Return (X, Y) of the center of cell containing provided text 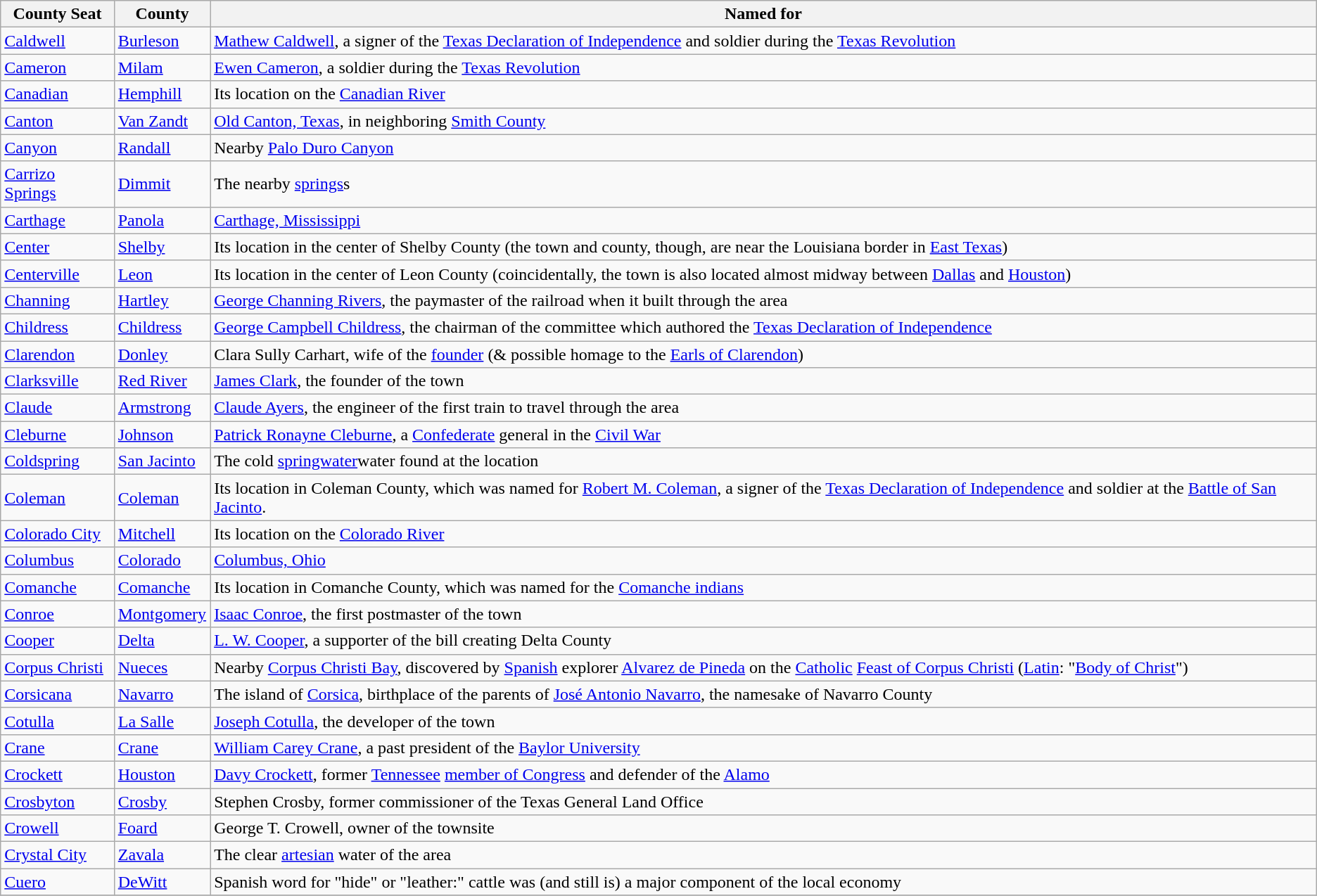
Shelby (162, 247)
Caldwell (58, 41)
Colorado City (58, 534)
Nearby Corpus Christi Bay, discovered by Spanish explorer Alvarez de Pineda on the Catholic Feast of Corpus Christi (Latin: "Body of Christ") (764, 667)
The nearby springss (764, 184)
Cleburne (58, 435)
Old Canton, Texas, in neighboring Smith County (764, 121)
Isaac Conroe, the first postmaster of the town (764, 614)
Crystal City (58, 855)
Claude Ayers, the engineer of the first train to travel through the area (764, 408)
San Jacinto (162, 461)
Cuero (58, 882)
Crowell (58, 828)
Stephen Crosby, former commissioner of the Texas General Land Office (764, 801)
Carthage (58, 220)
Burleson (162, 41)
The island of Corsica, birthplace of the parents of José Antonio Navarro, the namesake of Navarro County (764, 694)
DeWitt (162, 882)
L. W. Cooper, a supporter of the bill creating Delta County (764, 641)
Crosby (162, 801)
Donley (162, 354)
Cameron (58, 68)
Canton (58, 121)
Delta (162, 641)
Colorado (162, 561)
Its location on the Canadian River (764, 94)
George T. Crowell, owner of the townsite (764, 828)
The clear artesian water of the area (764, 855)
Houston (162, 774)
Its location in the center of Shelby County (the town and county, though, are near the Louisiana border in East Texas) (764, 247)
George Channing Rivers, the paymaster of the railroad when it built through the area (764, 300)
Davy Crockett, former Tennessee member of Congress and defender of the Alamo (764, 774)
Canyon (58, 148)
Named for (764, 14)
Cotulla (58, 721)
Armstrong (162, 408)
County Seat (58, 14)
Crockett (58, 774)
Its location in the center of Leon County (coincidentally, the town is also located almost midway between Dallas and Houston) (764, 274)
Clarksville (58, 381)
Panola (162, 220)
Joseph Cotulla, the developer of the town (764, 721)
Corpus Christi (58, 667)
William Carey Crane, a past president of the Baylor University (764, 748)
Red River (162, 381)
Its location in Comanche County, which was named for the Comanche indians (764, 587)
Milam (162, 68)
Ewen Cameron, a soldier during the Texas Revolution (764, 68)
Columbus (58, 561)
Spanish word for "hide" or "leather:" cattle was (and still is) a major component of the local economy (764, 882)
James Clark, the founder of the town (764, 381)
Clarendon (58, 354)
Nueces (162, 667)
Carrizo Springs (58, 184)
Its location on the Colorado River (764, 534)
Cooper (58, 641)
Canadian (58, 94)
The cold springwaterwater found at the location (764, 461)
County (162, 14)
Hemphill (162, 94)
Coldspring (58, 461)
Foard (162, 828)
Centerville (58, 274)
Johnson (162, 435)
La Salle (162, 721)
Zavala (162, 855)
Center (58, 247)
Randall (162, 148)
Van Zandt (162, 121)
Hartley (162, 300)
Corsicana (58, 694)
Mitchell (162, 534)
Claude (58, 408)
George Campbell Childress, the chairman of the committee which authored the Texas Declaration of Independence (764, 327)
Patrick Ronayne Cleburne, a Confederate general in the Civil War (764, 435)
Nearby Palo Duro Canyon (764, 148)
Montgomery (162, 614)
Conroe (58, 614)
Dimmit (162, 184)
Clara Sully Carhart, wife of the founder (& possible homage to the Earls of Clarendon) (764, 354)
Channing (58, 300)
Crosbyton (58, 801)
Columbus, Ohio (764, 561)
Navarro (162, 694)
Leon (162, 274)
Mathew Caldwell, a signer of the Texas Declaration of Independence and soldier during the Texas Revolution (764, 41)
Carthage, Mississippi (764, 220)
